From the cell containing the given text, extract its center point as (X, Y) coordinate. 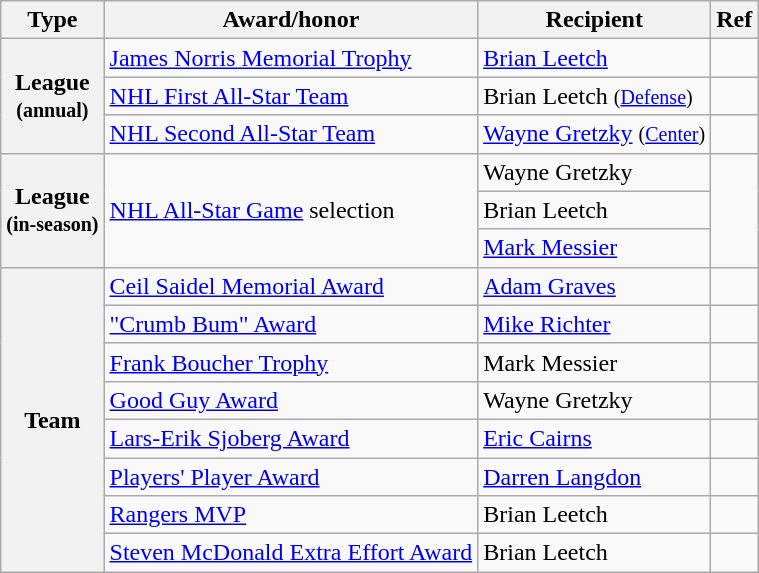
James Norris Memorial Trophy (291, 58)
Type (52, 20)
Ref (734, 20)
Award/honor (291, 20)
Lars-Erik Sjoberg Award (291, 438)
Recipient (594, 20)
NHL First All-Star Team (291, 96)
Mike Richter (594, 324)
League(annual) (52, 96)
Wayne Gretzky (Center) (594, 134)
Players' Player Award (291, 477)
NHL Second All-Star Team (291, 134)
Good Guy Award (291, 400)
Rangers MVP (291, 515)
NHL All-Star Game selection (291, 210)
Team (52, 419)
Ceil Saidel Memorial Award (291, 286)
Steven McDonald Extra Effort Award (291, 553)
League(in-season) (52, 210)
Adam Graves (594, 286)
"Crumb Bum" Award (291, 324)
Frank Boucher Trophy (291, 362)
Eric Cairns (594, 438)
Darren Langdon (594, 477)
Brian Leetch (Defense) (594, 96)
